Pinpoint the cell where the given text exists, returning its [X, Y] midpoint coordinate. 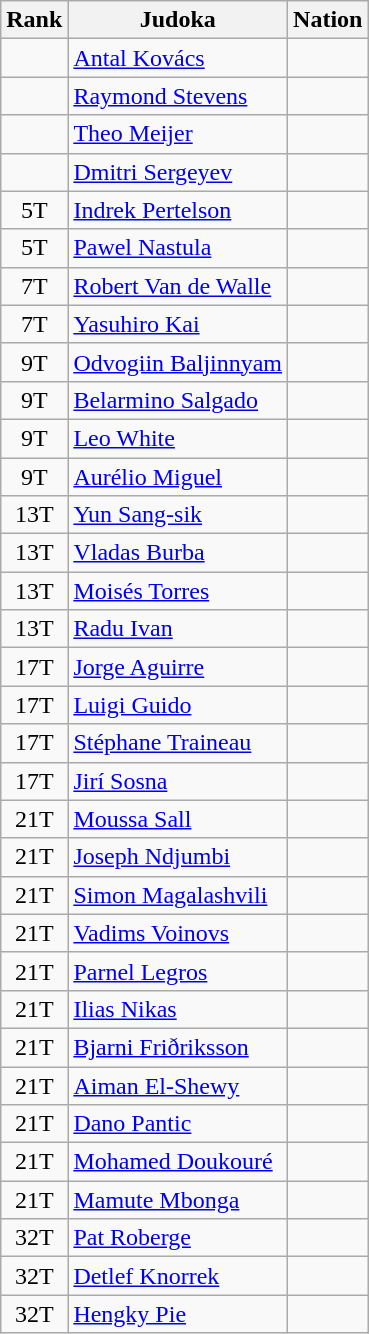
Dano Pantic [178, 1124]
Yasuhiro Kai [178, 324]
Leo White [178, 438]
Belarmino Salgado [178, 400]
Theo Meijer [178, 134]
Moisés Torres [178, 591]
Radu Ivan [178, 629]
Moussa Sall [178, 819]
Antal Kovács [178, 58]
Robert Van de Walle [178, 286]
Mamute Mbonga [178, 1200]
Aiman El-Shewy [178, 1085]
Hengky Pie [178, 1314]
Yun Sang-sik [178, 515]
Indrek Pertelson [178, 210]
Pat Roberge [178, 1238]
Nation [328, 20]
Mohamed Doukouré [178, 1162]
Vladas Burba [178, 553]
Vadims Voinovs [178, 933]
Stéphane Traineau [178, 743]
Luigi Guido [178, 705]
Jirí Sosna [178, 781]
Aurélio Miguel [178, 477]
Ilias Nikas [178, 1009]
Joseph Ndjumbi [178, 857]
Rank [34, 20]
Detlef Knorrek [178, 1276]
Pawel Nastula [178, 248]
Dmitri Sergeyev [178, 172]
Parnel Legros [178, 971]
Odvogiin Baljinnyam [178, 362]
Simon Magalashvili [178, 895]
Raymond Stevens [178, 96]
Bjarni Friðriksson [178, 1047]
Judoka [178, 20]
Jorge Aguirre [178, 667]
